Detect which cell encompasses the target text, then output its (X, Y) center coordinate. 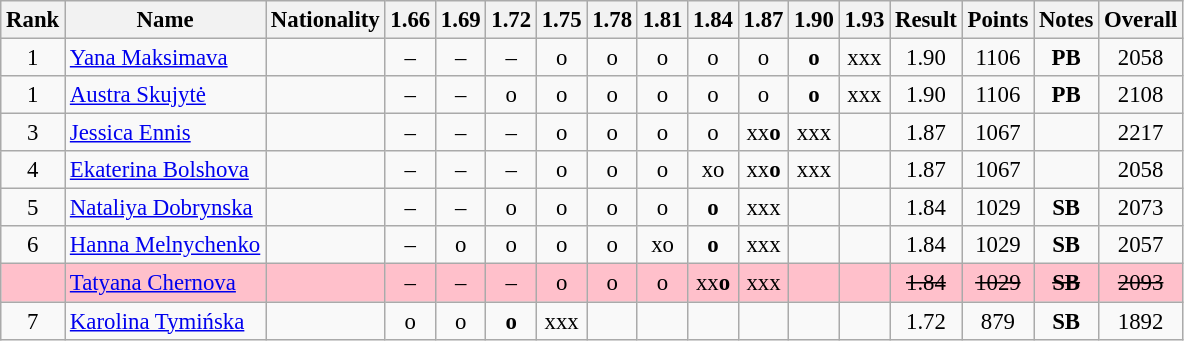
3 (33, 133)
5 (33, 208)
Karolina Tymińska (166, 321)
Points (998, 20)
Rank (33, 20)
Result (926, 20)
Nationality (326, 20)
6 (33, 245)
Notes (1066, 20)
879 (998, 321)
Yana Maksimava (166, 58)
1892 (1141, 321)
Nataliya Dobrynska (166, 208)
Ekaterina Bolshova (166, 170)
Tatyana Chernova (166, 283)
1.66 (410, 20)
Jessica Ennis (166, 133)
2093 (1141, 283)
Name (166, 20)
1.78 (612, 20)
4 (33, 170)
2073 (1141, 208)
1.69 (460, 20)
2108 (1141, 95)
1.81 (662, 20)
2217 (1141, 133)
Overall (1141, 20)
7 (33, 321)
1.93 (864, 20)
Austra Skujytė (166, 95)
2057 (1141, 245)
Hanna Melnychenko (166, 245)
1.75 (561, 20)
